Identify which cell holds the provided text, then report its (x, y) central coordinate. 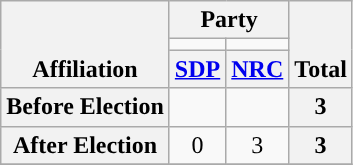
NRC (258, 69)
Affiliation (86, 44)
Before Election (86, 107)
After Election (86, 145)
Party (228, 20)
Total (321, 44)
SDP (197, 69)
0 (197, 145)
